Find where the given text appears and provide that cell's center as (X, Y) coordinate. 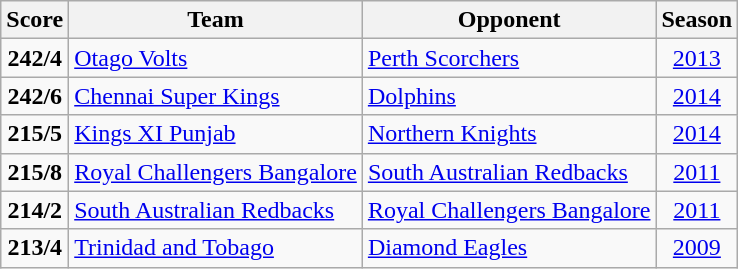
213/4 (35, 248)
Opponent (509, 20)
Season (697, 20)
215/8 (35, 172)
Team (216, 20)
Otago Volts (216, 58)
214/2 (35, 210)
242/4 (35, 58)
Chennai Super Kings (216, 96)
2013 (697, 58)
2009 (697, 248)
215/5 (35, 134)
Diamond Eagles (509, 248)
Northern Knights (509, 134)
Dolphins (509, 96)
Score (35, 20)
Perth Scorchers (509, 58)
242/6 (35, 96)
Kings XI Punjab (216, 134)
Trinidad and Tobago (216, 248)
